Detect which cell encompasses the target text, then output its (x, y) center coordinate. 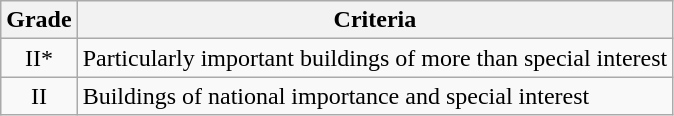
Particularly important buildings of more than special interest (375, 58)
II* (39, 58)
Criteria (375, 20)
Grade (39, 20)
Buildings of national importance and special interest (375, 96)
II (39, 96)
